Output the [X, Y] coordinate of the center of the cell containing the given text.  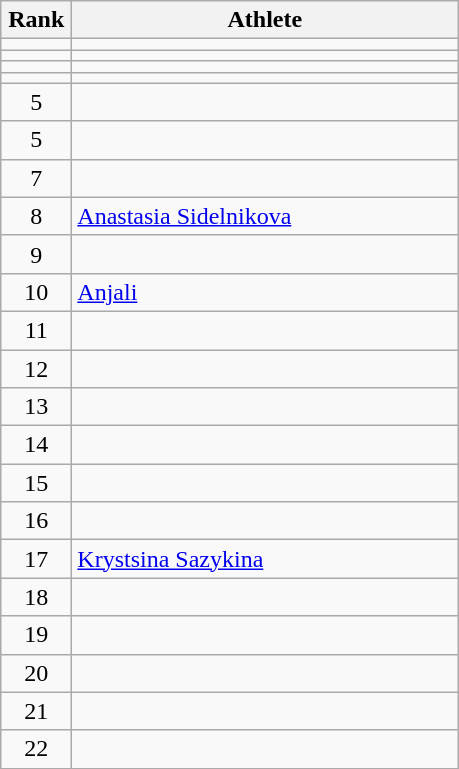
16 [36, 521]
11 [36, 330]
9 [36, 254]
10 [36, 292]
12 [36, 369]
Athlete [265, 20]
13 [36, 407]
19 [36, 635]
18 [36, 597]
17 [36, 559]
22 [36, 749]
20 [36, 673]
14 [36, 445]
Anastasia Sidelnikova [265, 216]
7 [36, 178]
15 [36, 483]
21 [36, 711]
Rank [36, 20]
8 [36, 216]
Krystsina Sazykina [265, 559]
Anjali [265, 292]
